Scan for the cell matching the given text and deliver its (x, y) coordinate at center. 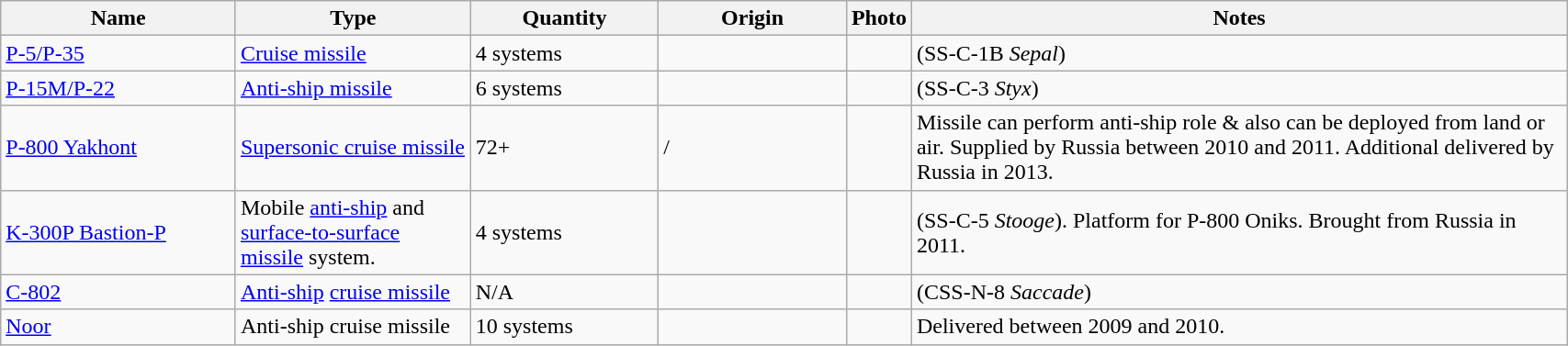
Anti-ship missile (353, 88)
(SS-C-3 Styx) (1238, 88)
/ (753, 148)
6 systems (564, 88)
Mobile anti-ship and surface-to-surface missile system. (353, 232)
P-800 Yakhont (118, 148)
Supersonic cruise missile (353, 148)
K-300P Bastion-P (118, 232)
Origin (753, 18)
Quantity (564, 18)
Name (118, 18)
(SS-C-1B Sepal) (1238, 53)
10 systems (564, 327)
Type (353, 18)
N/A (564, 292)
72+ (564, 148)
P-5/P-35 (118, 53)
Notes (1238, 18)
C-802 (118, 292)
Noor (118, 327)
(SS-C-5 Stooge). Platform for P-800 Oniks. Brought from Russia in 2011. (1238, 232)
(CSS-N-8 Saccade) (1238, 292)
Photo (878, 18)
Delivered between 2009 and 2010. (1238, 327)
P-15M/P-22 (118, 88)
Cruise missile (353, 53)
